Identify which cell holds the provided text, then report its (x, y) central coordinate. 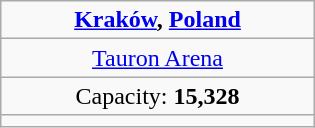
Kraków, Poland (158, 20)
Capacity: 15,328 (158, 96)
Tauron Arena (158, 58)
